Locate the cell with the specified text and output its [X, Y] center coordinate. 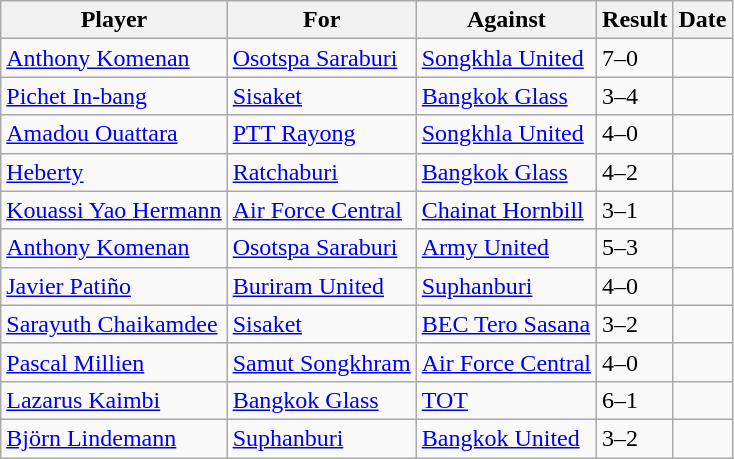
Buriram United [322, 286]
5–3 [635, 248]
Result [635, 20]
3–4 [635, 96]
TOT [506, 400]
Samut Songkhram [322, 362]
Date [702, 20]
Lazarus Kaimbi [114, 400]
Kouassi Yao Hermann [114, 210]
For [322, 20]
PTT Rayong [322, 134]
Javier Patiño [114, 286]
Sarayuth Chaikamdee [114, 324]
Björn Lindemann [114, 438]
4–2 [635, 172]
Pichet In-bang [114, 96]
Bangkok United [506, 438]
Chainat Hornbill [506, 210]
6–1 [635, 400]
Ratchaburi [322, 172]
Pascal Millien [114, 362]
BEC Tero Sasana [506, 324]
7–0 [635, 58]
3–1 [635, 210]
Against [506, 20]
Army United [506, 248]
Amadou Ouattara [114, 134]
Heberty [114, 172]
Player [114, 20]
